Capture the cell that displays the provided text and extract its [X, Y] central coordinate. 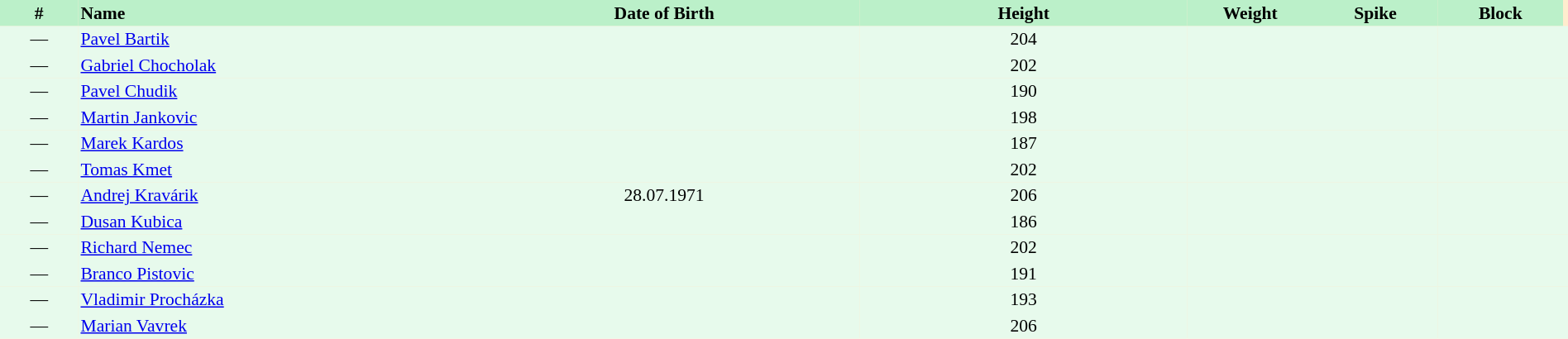
# [39, 13]
190 [1024, 91]
Marian Vavrek [273, 326]
Martin Jankovic [273, 117]
28.07.1971 [664, 195]
Tomas Kmet [273, 169]
193 [1024, 299]
Date of Birth [664, 13]
Marek Kardos [273, 144]
Pavel Bartik [273, 40]
Andrej Kravárik [273, 195]
186 [1024, 222]
Branco Pistovic [273, 274]
Name [273, 13]
Richard Nemec [273, 248]
Height [1024, 13]
Block [1500, 13]
Gabriel Chocholak [273, 65]
204 [1024, 40]
191 [1024, 274]
Vladimir Procházka [273, 299]
187 [1024, 144]
198 [1024, 117]
Dusan Kubica [273, 222]
Spike [1374, 13]
Pavel Chudik [273, 91]
Weight [1250, 13]
